Identify which cell holds the provided text, then report its (X, Y) central coordinate. 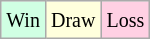
Loss (126, 20)
Win (24, 20)
Draw (72, 20)
